Determine the (x, y) coordinate at the center of the cell enclosing the given text.  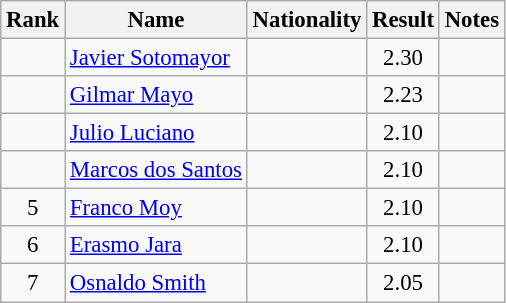
Erasmo Jara (156, 245)
Result (404, 20)
Osnaldo Smith (156, 283)
Gilmar Mayo (156, 95)
2.23 (404, 95)
2.30 (404, 58)
Julio Luciano (156, 133)
5 (33, 208)
Notes (472, 20)
Franco Moy (156, 208)
Javier Sotomayor (156, 58)
Nationality (306, 20)
Name (156, 20)
Rank (33, 20)
Marcos dos Santos (156, 170)
6 (33, 245)
2.05 (404, 283)
7 (33, 283)
